Extract the [X, Y] coordinate from the center of the cell holding the provided text.  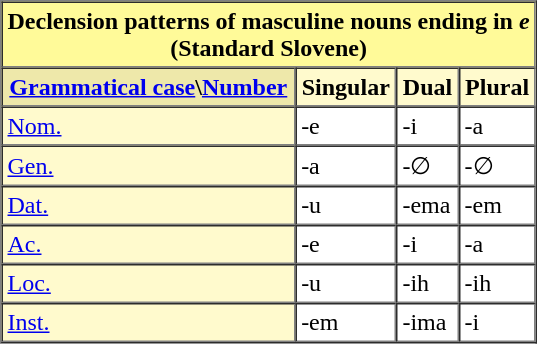
Gen. [149, 166]
Loc. [149, 284]
Ac. [149, 244]
-ema [427, 206]
Singular [346, 88]
Nom. [149, 126]
Dual [427, 88]
Plural [498, 88]
Dat. [149, 206]
Grammatical case\Number [149, 88]
Inst. [149, 322]
Declension patterns of masculine nouns ending in e(Standard Slovene) [269, 35]
-ima [427, 322]
